Pinpoint the cell where the given text exists, returning its (x, y) midpoint coordinate. 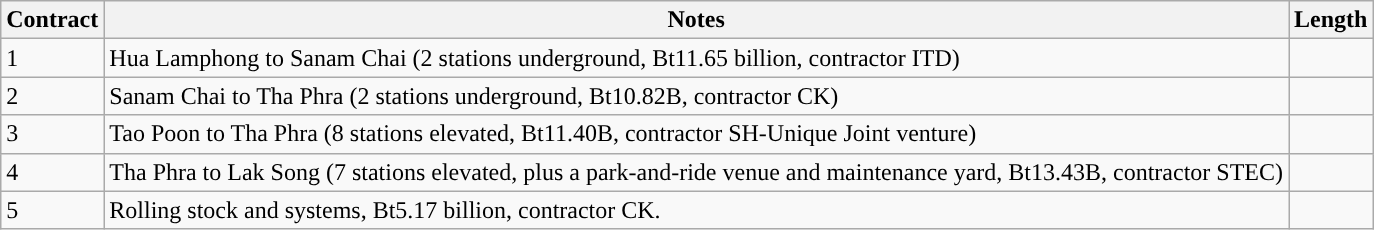
Rolling stock and systems, Bt5.17 billion, contractor CK. (696, 210)
4 (52, 172)
Sanam Chai to Tha Phra (2 stations underground, Bt10.82B, contractor CK) (696, 96)
Tha Phra to Lak Song (7 stations elevated, plus a park-and-ride venue and maintenance yard, Bt13.43B, contractor STEC) (696, 172)
Notes (696, 20)
Contract (52, 20)
5 (52, 210)
1 (52, 58)
Length (1330, 20)
Tao Poon to Tha Phra (8 stations elevated, Bt11.40B, contractor SH-Unique Joint venture) (696, 134)
2 (52, 96)
3 (52, 134)
Hua Lamphong to Sanam Chai (2 stations underground, Bt11.65 billion, contractor ITD) (696, 58)
